Identify which cell holds the provided text, then report its (X, Y) central coordinate. 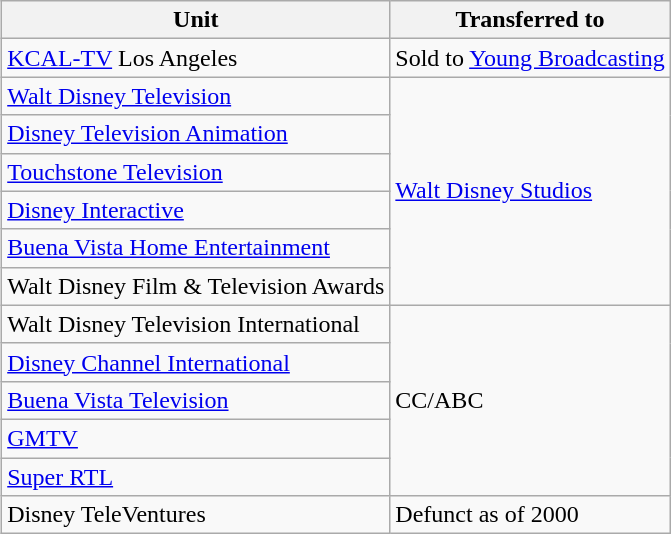
Walt Disney Television (196, 96)
CC/ABC (530, 400)
Unit (196, 20)
Walt Disney Television International (196, 324)
Transferred to (530, 20)
Disney Channel International (196, 362)
Disney TeleVentures (196, 515)
Buena Vista Television (196, 400)
GMTV (196, 438)
Sold to Young Broadcasting (530, 58)
Disney Television Animation (196, 134)
Super RTL (196, 477)
KCAL-TV Los Angeles (196, 58)
Walt Disney Film & Television Awards (196, 286)
Defunct as of 2000 (530, 515)
Touchstone Television (196, 172)
Disney Interactive (196, 210)
Walt Disney Studios (530, 191)
Buena Vista Home Entertainment (196, 248)
